Extract the (x, y) coordinate from the center of the cell holding the provided text.  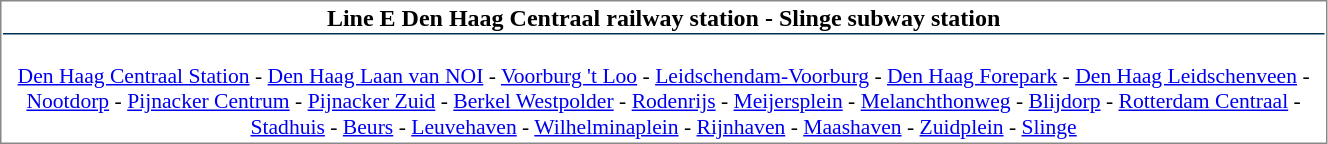
Line E Den Haag Centraal railway station - Slinge subway station (664, 19)
